Output the [x, y] coordinate of the center of the cell containing the given text.  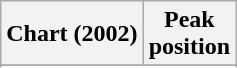
Peakposition [189, 34]
Chart (2002) [72, 34]
